Find where the given text appears and provide that cell's center as (x, y) coordinate. 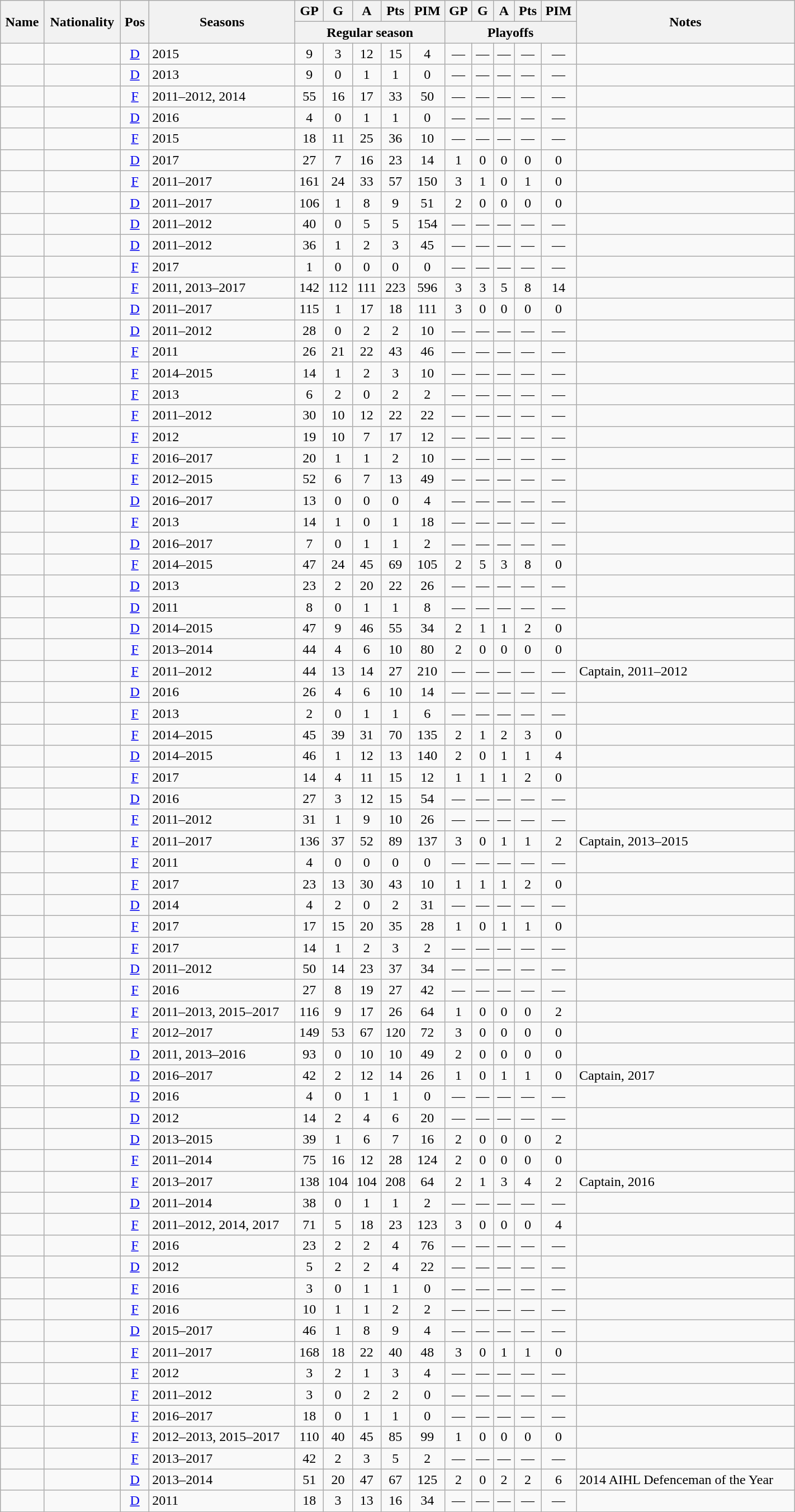
57 (395, 181)
Pos (134, 22)
2012–2013, 2015–2017 (223, 1437)
596 (427, 288)
Captain, 2016 (685, 1182)
72 (427, 1033)
99 (427, 1437)
Captain, 2017 (685, 1075)
2012–2017 (223, 1033)
2013–2015 (223, 1139)
70 (395, 735)
35 (395, 926)
Playoffs (511, 32)
142 (309, 288)
75 (309, 1160)
116 (309, 1012)
136 (309, 841)
168 (309, 1352)
21 (338, 352)
2014 AIHL Defenceman of the Year (685, 1480)
110 (309, 1437)
54 (427, 798)
105 (427, 564)
2014 (223, 905)
76 (427, 1245)
120 (395, 1033)
25 (367, 139)
69 (395, 564)
115 (309, 309)
2011, 2013–2016 (223, 1054)
Captain, 2013–2015 (685, 841)
2011, 2013–2017 (223, 288)
135 (427, 735)
112 (338, 288)
2015–2017 (223, 1331)
138 (309, 1182)
137 (427, 841)
Captain, 2011–2012 (685, 671)
210 (427, 671)
106 (309, 202)
Nationality (82, 22)
2011–2013, 2015–2017 (223, 1012)
93 (309, 1054)
71 (309, 1224)
2011–2012, 2014, 2017 (223, 1224)
Seasons (223, 22)
140 (427, 756)
53 (338, 1033)
223 (395, 288)
208 (395, 1182)
125 (427, 1480)
85 (395, 1437)
80 (427, 650)
2011–2012, 2014 (223, 96)
Notes (685, 22)
123 (427, 1224)
124 (427, 1160)
Regular season (370, 32)
48 (427, 1352)
2012–2015 (223, 479)
150 (427, 181)
149 (309, 1033)
89 (395, 841)
154 (427, 224)
161 (309, 181)
Name (22, 22)
38 (309, 1203)
